Return [X, Y] of the center of cell containing provided text 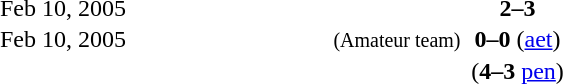
(Amateur team) [296, 39]
